Return the [X, Y] coordinate for the center point of the cell that contains the specified text.  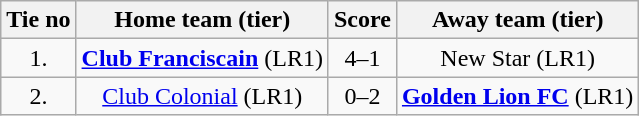
0–2 [362, 96]
2. [38, 96]
Golden Lion FC (LR1) [517, 96]
Home team (tier) [202, 20]
Away team (tier) [517, 20]
Club Colonial (LR1) [202, 96]
Club Franciscain (LR1) [202, 58]
Tie no [38, 20]
New Star (LR1) [517, 58]
1. [38, 58]
4–1 [362, 58]
Score [362, 20]
